Provide the (x, y) coordinate of the cell's center where the given text is located.  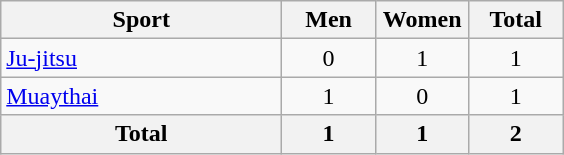
Women (422, 20)
Men (329, 20)
Ju-jitsu (142, 58)
Sport (142, 20)
Muaythai (142, 96)
2 (516, 134)
